From the cell containing the given text, extract its center point as (x, y) coordinate. 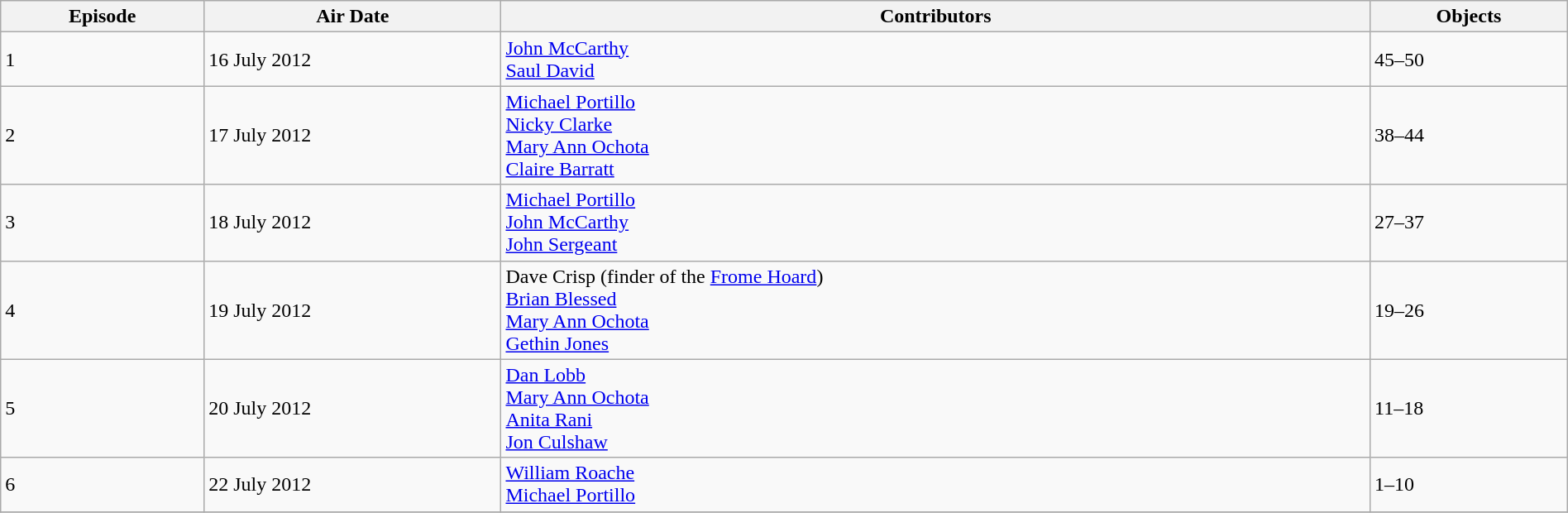
38–44 (1469, 136)
19–26 (1469, 309)
Episode (103, 17)
Dave Crisp (finder of the Frome Hoard)Brian BlessedMary Ann OchotaGethin Jones (936, 309)
45–50 (1469, 60)
Air Date (352, 17)
17 July 2012 (352, 136)
18 July 2012 (352, 223)
4 (103, 309)
Contributors (936, 17)
19 July 2012 (352, 309)
11–18 (1469, 409)
20 July 2012 (352, 409)
Objects (1469, 17)
Dan LobbMary Ann OchotaAnita RaniJon Culshaw (936, 409)
5 (103, 409)
Michael PortilloJohn McCarthyJohn Sergeant (936, 223)
6 (103, 485)
1 (103, 60)
27–37 (1469, 223)
16 July 2012 (352, 60)
1–10 (1469, 485)
Michael PortilloNicky ClarkeMary Ann OchotaClaire Barratt (936, 136)
2 (103, 136)
William RoacheMichael Portillo (936, 485)
22 July 2012 (352, 485)
John McCarthySaul David (936, 60)
3 (103, 223)
